Pinpoint the cell where the given text exists, returning its [x, y] midpoint coordinate. 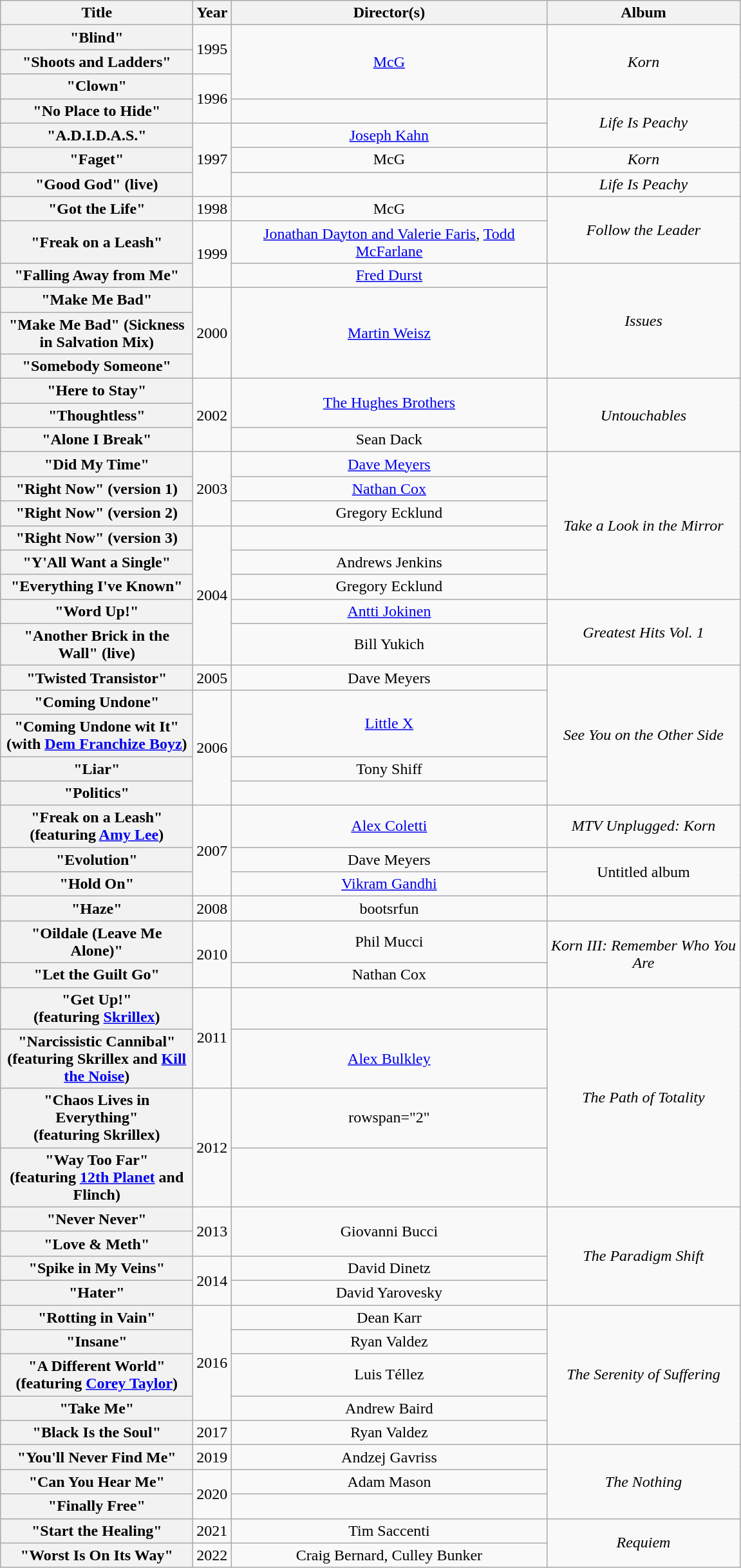
"Clown" [97, 86]
Tony Shiff [389, 768]
"Make Me Bad" [97, 299]
The Path of Totality [644, 1097]
Phil Mucci [389, 941]
2007 [212, 851]
1995 [212, 50]
"No Place to Hide" [97, 111]
"Rotting in Vain" [97, 1317]
Alex Bulkley [389, 1059]
"Get Up!"(featuring Skrillex) [97, 1008]
"Worst Is On Its Way" [97, 1555]
2016 [212, 1363]
Adam Mason [389, 1482]
"Make Me Bad" (Sickness in Salvation Mix) [97, 332]
Tim Saccenti [389, 1531]
2019 [212, 1457]
"A Different World"(featuring Corey Taylor) [97, 1375]
2005 [212, 677]
Untouchables [644, 415]
2000 [212, 332]
"Right Now" (version 2) [97, 513]
"Finally Free" [97, 1506]
See You on the Other Side [644, 735]
Director(s) [389, 13]
Joseph Kahn [389, 135]
Year [212, 13]
Album [644, 13]
MTV Unplugged: Korn [644, 827]
"Way Too Far"(featuring 12th Planet and Flinch) [97, 1177]
2013 [212, 1231]
"You'll Never Find Me" [97, 1457]
"Freak on a Leash"(featuring Amy Lee) [97, 827]
Andzej Gavriss [389, 1457]
2002 [212, 415]
"A.D.I.D.A.S." [97, 135]
Greatest Hits Vol. 1 [644, 632]
2011 [212, 1038]
"Never Never" [97, 1219]
2020 [212, 1494]
2008 [212, 909]
"Spike in My Veins" [97, 1268]
1997 [212, 160]
Alex Coletti [389, 827]
2010 [212, 954]
Title [97, 13]
2014 [212, 1280]
"Blind" [97, 37]
Luis Téllez [389, 1375]
David Dinetz [389, 1268]
Vikram Gandhi [389, 884]
Untitled album [644, 872]
Andrews Jenkins [389, 562]
"Coming Undone" [97, 702]
"Somebody Someone" [97, 366]
"Did My Time" [97, 464]
Craig Bernard, Culley Bunker [389, 1555]
"Hold On" [97, 884]
"Freak on a Leash" [97, 242]
"Narcissistic Cannibal"(featuring Skrillex and Kill the Noise) [97, 1059]
"Oildale (Leave Me Alone)" [97, 941]
2021 [212, 1531]
"Y'All Want a Single" [97, 562]
2004 [212, 595]
"Let the Guilt Go" [97, 975]
"Evolution" [97, 860]
2003 [212, 489]
"Black Is the Soul" [97, 1433]
The Serenity of Suffering [644, 1374]
"Got the Life" [97, 209]
"Another Brick in the Wall" (live) [97, 644]
Martin Weisz [389, 332]
"Haze" [97, 909]
"Chaos Lives in Everything"(featuring Skrillex) [97, 1118]
Little X [389, 723]
"Falling Away from Me" [97, 275]
The Hughes Brothers [389, 403]
"Politics" [97, 793]
The Paradigm Shift [644, 1256]
"Good God" (live) [97, 184]
2017 [212, 1433]
2022 [212, 1555]
"Alone I Break" [97, 440]
The Nothing [644, 1482]
"Thoughtless" [97, 415]
"Liar" [97, 768]
David Yarovesky [389, 1292]
2006 [212, 747]
Dean Karr [389, 1317]
rowspan="2" [389, 1118]
Korn III: Remember Who You Are [644, 954]
"Can You Hear Me" [97, 1482]
"Love & Meth" [97, 1243]
2012 [212, 1148]
"Everything I've Known" [97, 587]
Antti Jokinen [389, 611]
"Coming Undone wit It"(with Dem Franchize Boyz) [97, 735]
Take a Look in the Mirror [644, 525]
Andrew Baird [389, 1408]
"Take Me" [97, 1408]
"Right Now" (version 3) [97, 538]
Bill Yukich [389, 644]
Jonathan Dayton and Valerie Faris, Todd McFarlane [389, 242]
1999 [212, 254]
"Word Up!" [97, 611]
"Right Now" (version 1) [97, 489]
"Hater" [97, 1292]
bootsrfun [389, 909]
"Shoots and Ladders" [97, 62]
Fred Durst [389, 275]
Follow the Leader [644, 229]
Requiem [644, 1543]
"Here to Stay" [97, 391]
Sean Dack [389, 440]
"Insane" [97, 1342]
"Twisted Transistor" [97, 677]
1998 [212, 209]
1996 [212, 99]
Giovanni Bucci [389, 1231]
Issues [644, 321]
"Start the Healing" [97, 1531]
"Faget" [97, 160]
